From the cell containing the given text, extract its center point as (X, Y) coordinate. 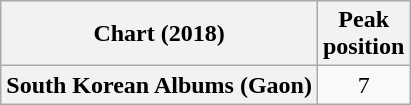
Peak position (363, 34)
Chart (2018) (160, 34)
7 (363, 85)
South Korean Albums (Gaon) (160, 85)
